Return (x, y) of the center of cell containing provided text 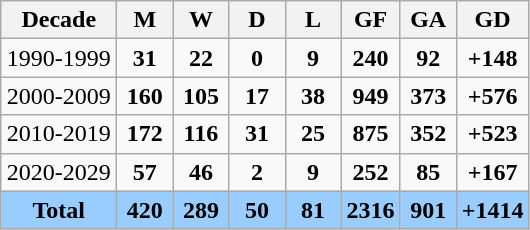
160 (145, 96)
GA (428, 20)
2010-2019 (59, 134)
172 (145, 134)
81 (313, 210)
2000-2009 (59, 96)
373 (428, 96)
352 (428, 134)
0 (257, 58)
D (257, 20)
22 (201, 58)
252 (370, 172)
2020-2029 (59, 172)
+523 (492, 134)
25 (313, 134)
2316 (370, 210)
2 (257, 172)
W (201, 20)
+576 (492, 96)
420 (145, 210)
901 (428, 210)
116 (201, 134)
85 (428, 172)
1990-1999 (59, 58)
875 (370, 134)
+167 (492, 172)
17 (257, 96)
GD (492, 20)
289 (201, 210)
105 (201, 96)
38 (313, 96)
+1414 (492, 210)
46 (201, 172)
L (313, 20)
+148 (492, 58)
Decade (59, 20)
240 (370, 58)
949 (370, 96)
GF (370, 20)
57 (145, 172)
M (145, 20)
92 (428, 58)
50 (257, 210)
Total (59, 210)
